From the cell containing the given text, extract its center point as (x, y) coordinate. 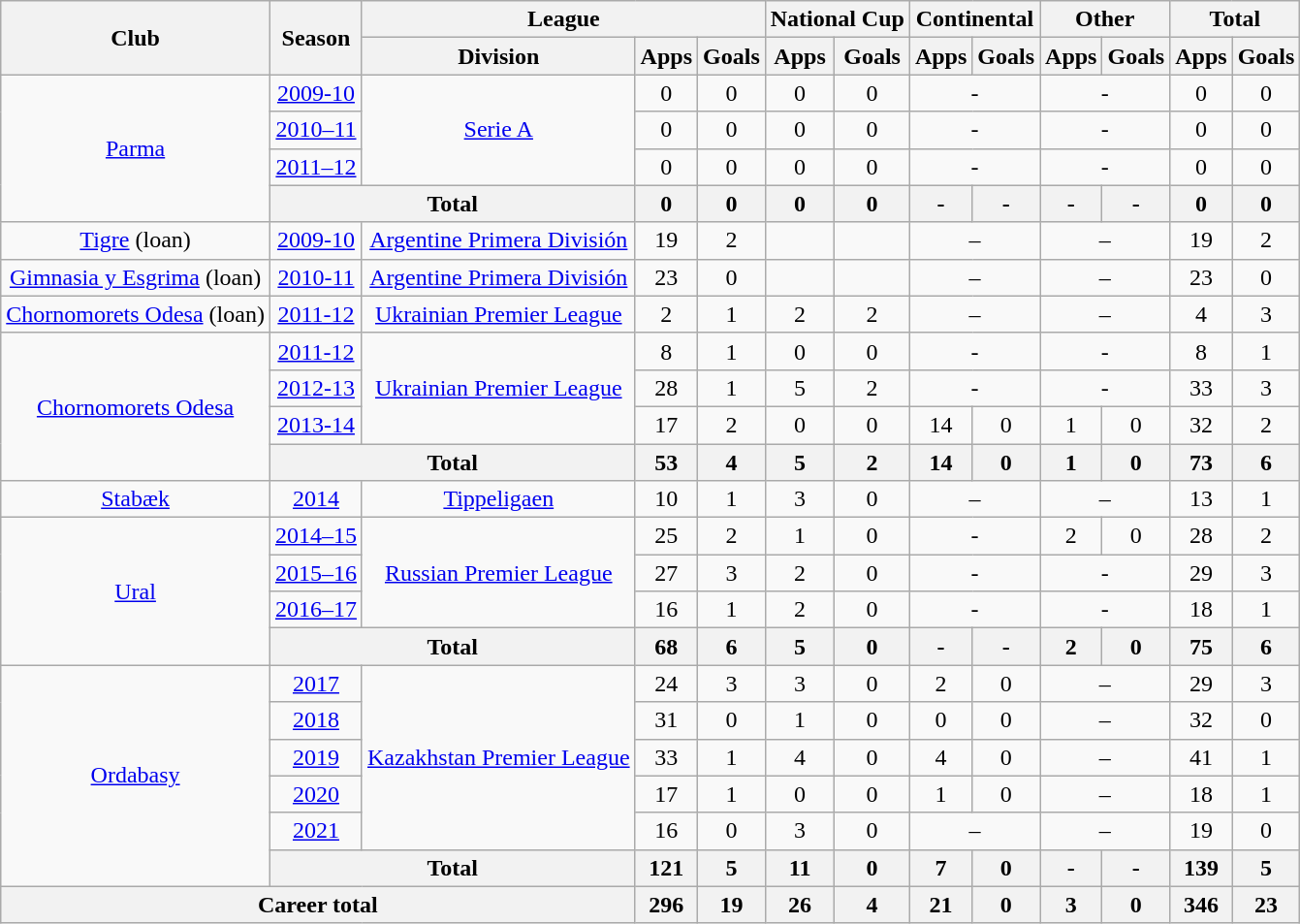
League (563, 19)
2012-13 (316, 388)
2010-11 (316, 277)
53 (666, 462)
Ural (136, 591)
27 (666, 573)
Serie A (498, 130)
2011–12 (316, 167)
41 (1201, 757)
121 (666, 868)
2010–11 (316, 130)
296 (666, 905)
Chornomorets Odesa (loan) (136, 314)
Continental (974, 19)
Ordabasy (136, 776)
Tippeligaen (498, 499)
346 (1201, 905)
13 (1201, 499)
Stabæk (136, 499)
Tigre (loan) (136, 240)
Club (136, 38)
Russian Premier League (498, 573)
2021 (316, 831)
National Cup (838, 19)
26 (800, 905)
31 (666, 720)
24 (666, 684)
Career total (318, 905)
2018 (316, 720)
11 (800, 868)
Kazakhstan Premier League (498, 757)
68 (666, 647)
Division (498, 56)
2014–15 (316, 536)
Gimnasia y Esgrima (loan) (136, 277)
Parma (136, 148)
7 (940, 868)
2019 (316, 757)
2013-14 (316, 425)
2016–17 (316, 610)
73 (1201, 462)
2020 (316, 794)
75 (1201, 647)
2017 (316, 684)
Other (1105, 19)
Season (316, 38)
2015–16 (316, 573)
2014 (316, 499)
25 (666, 536)
139 (1201, 868)
21 (940, 905)
Chornomorets Odesa (136, 406)
10 (666, 499)
